For the text-containing cell, return its midpoint in [X, Y] coordinate format. 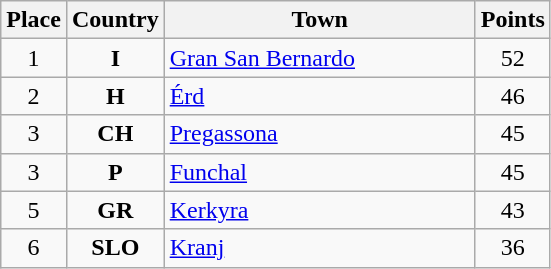
6 [34, 248]
52 [512, 58]
Funchal [320, 172]
43 [512, 210]
36 [512, 248]
Town [320, 20]
5 [34, 210]
Place [34, 20]
Érd [320, 96]
P [115, 172]
GR [115, 210]
2 [34, 96]
Country [115, 20]
H [115, 96]
Gran San Bernardo [320, 58]
CH [115, 134]
Pregassona [320, 134]
46 [512, 96]
Kranj [320, 248]
I [115, 58]
Points [512, 20]
Kerkyra [320, 210]
1 [34, 58]
SLO [115, 248]
